Extract the (x, y) coordinate from the center of the cell holding the provided text.  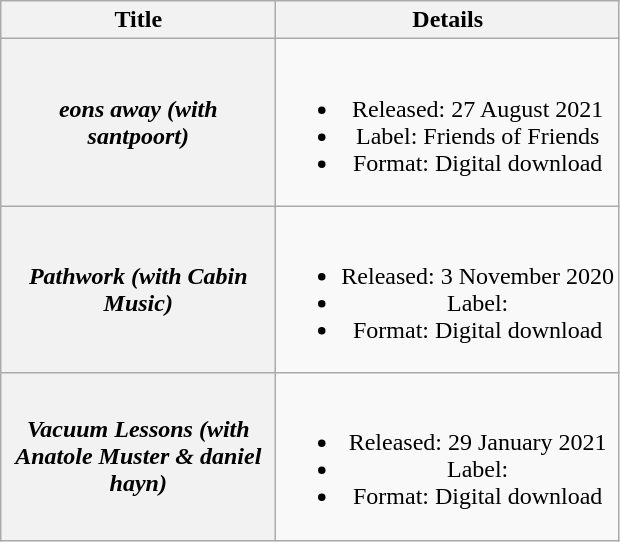
Details (448, 20)
Pathwork (with Cabin Music) (138, 290)
Vacuum Lessons (with Anatole Muster & daniel hayn) (138, 456)
Title (138, 20)
Released: 27 August 2021Label: Friends of FriendsFormat: Digital download (448, 122)
eons away (with santpoort) (138, 122)
Released: 29 January 2021Label:Format: Digital download (448, 456)
Released: 3 November 2020Label:Format: Digital download (448, 290)
